Determine the [X, Y] coordinate at the center of the cell enclosing the given text.  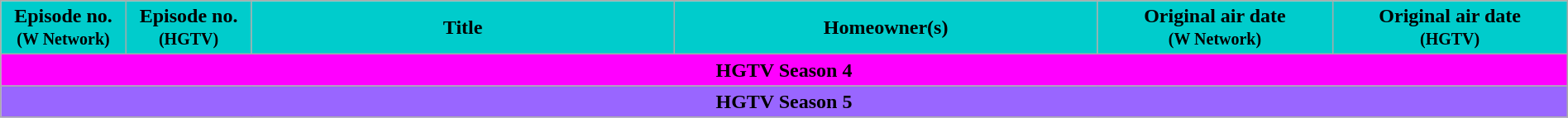
HGTV Season 5 [784, 101]
Title [463, 28]
Original air date(HGTV) [1450, 28]
Episode no.(W Network) [64, 28]
Homeowner(s) [886, 28]
Episode no.(HGTV) [189, 28]
Original air date(W Network) [1215, 28]
HGTV Season 4 [784, 70]
